For the text-containing cell, return its midpoint in (x, y) coordinate format. 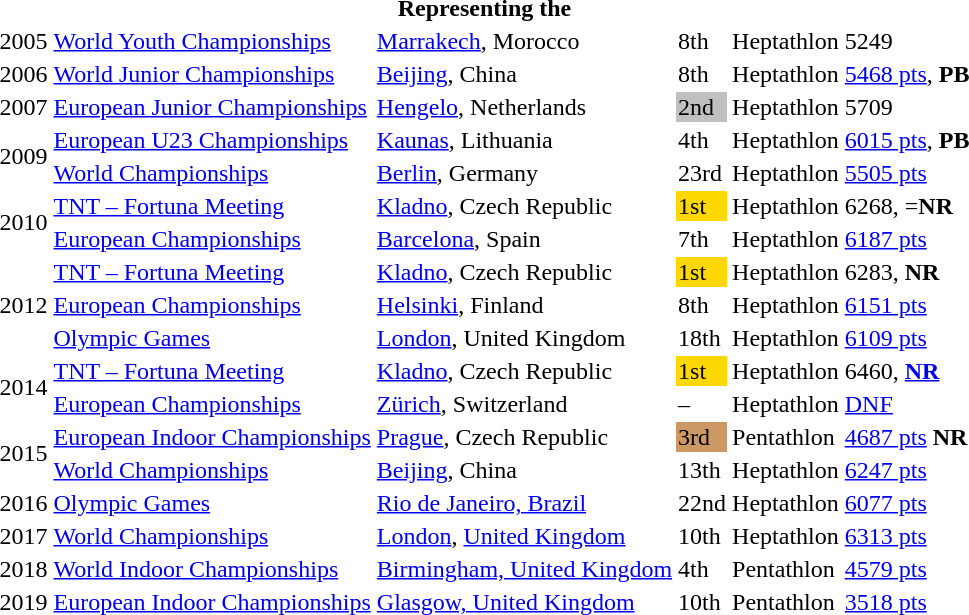
European U23 Championships (212, 140)
World Junior Championships (212, 74)
Prague, Czech Republic (524, 437)
Helsinki, Finland (524, 305)
Marrakech, Morocco (524, 41)
3rd (702, 437)
World Youth Championships (212, 41)
7th (702, 239)
Kaunas, Lithuania (524, 140)
23rd (702, 173)
13th (702, 470)
World Indoor Championships (212, 569)
Birmingham, United Kingdom (524, 569)
Berlin, Germany (524, 173)
10th (702, 536)
2nd (702, 107)
European Indoor Championships (212, 437)
Rio de Janeiro, Brazil (524, 503)
Zürich, Switzerland (524, 404)
– (702, 404)
Hengelo, Netherlands (524, 107)
18th (702, 338)
European Junior Championships (212, 107)
Barcelona, Spain (524, 239)
22nd (702, 503)
